Detect which cell encompasses the target text, then output its (X, Y) center coordinate. 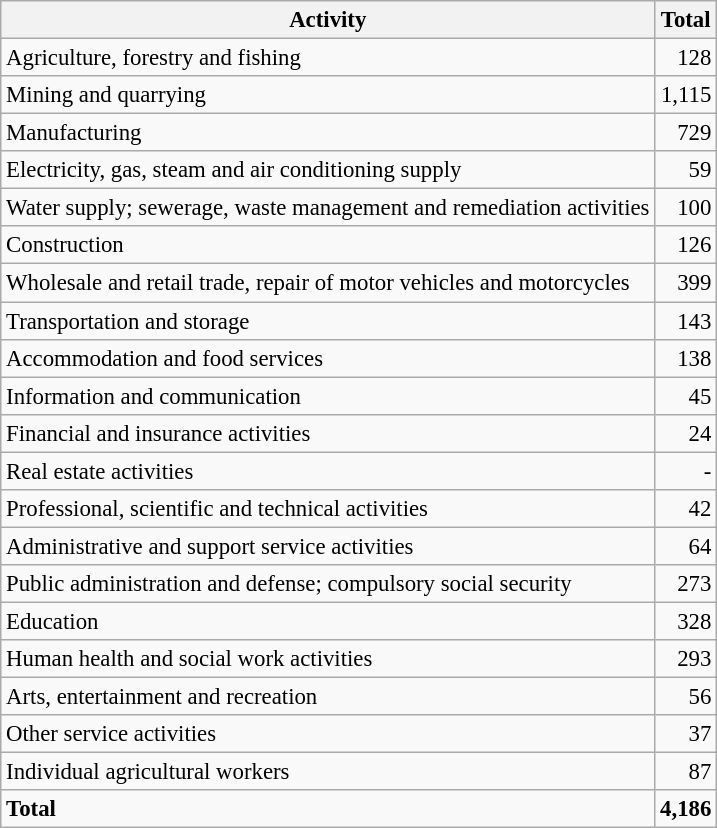
Human health and social work activities (328, 659)
273 (686, 584)
87 (686, 772)
24 (686, 433)
Other service activities (328, 734)
Mining and quarrying (328, 95)
Manufacturing (328, 133)
45 (686, 396)
Wholesale and retail trade, repair of motor vehicles and motorcycles (328, 283)
56 (686, 697)
126 (686, 245)
64 (686, 546)
1,115 (686, 95)
Agriculture, forestry and fishing (328, 58)
- (686, 471)
Transportation and storage (328, 321)
37 (686, 734)
Education (328, 621)
293 (686, 659)
Accommodation and food services (328, 358)
100 (686, 208)
143 (686, 321)
Water supply; sewerage, waste management and remediation activities (328, 208)
4,186 (686, 809)
Information and communication (328, 396)
Public administration and defense; compulsory social security (328, 584)
Individual agricultural workers (328, 772)
Financial and insurance activities (328, 433)
729 (686, 133)
Arts, entertainment and recreation (328, 697)
128 (686, 58)
Real estate activities (328, 471)
138 (686, 358)
Professional, scientific and technical activities (328, 509)
399 (686, 283)
Administrative and support service activities (328, 546)
328 (686, 621)
Construction (328, 245)
59 (686, 170)
Activity (328, 20)
Electricity, gas, steam and air conditioning supply (328, 170)
42 (686, 509)
